Return the (X, Y) coordinate for the center point of the cell that contains the specified text.  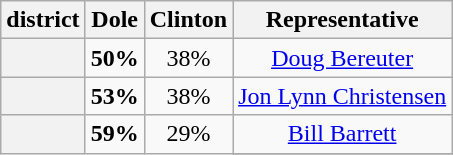
Bill Barrett (342, 134)
Jon Lynn Christensen (342, 96)
29% (188, 134)
Clinton (188, 20)
Representative (342, 20)
Dole (114, 20)
50% (114, 58)
59% (114, 134)
Doug Bereuter (342, 58)
53% (114, 96)
district (43, 20)
